From the cell containing the given text, extract its center point as [X, Y] coordinate. 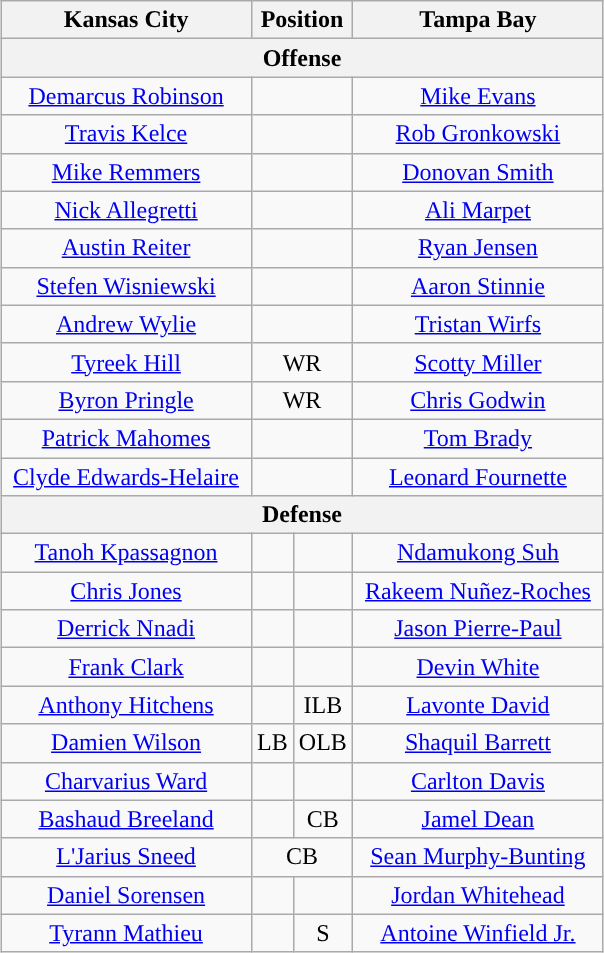
Ryan Jensen [478, 248]
Aaron Stinnie [478, 286]
Daniel Sorensen [126, 895]
Mike Remmers [126, 172]
Anthony Hitchens [126, 705]
Scotty Miller [478, 362]
Travis Kelce [126, 134]
Mike Evans [478, 96]
Chris Godwin [478, 400]
S [322, 933]
Ali Marpet [478, 210]
Patrick Mahomes [126, 438]
Offense [302, 58]
Tyrann Mathieu [126, 933]
Chris Jones [126, 591]
Stefen Wisniewski [126, 286]
Defense [302, 515]
Frank Clark [126, 667]
Donovan Smith [478, 172]
Tampa Bay [478, 20]
Jordan Whitehead [478, 895]
Demarcus Robinson [126, 96]
Tom Brady [478, 438]
Nick Allegretti [126, 210]
Devin White [478, 667]
ILB [322, 705]
Antoine Winfield Jr. [478, 933]
Tyreek Hill [126, 362]
Shaquil Barrett [478, 743]
Charvarius Ward [126, 781]
LB [273, 743]
Damien Wilson [126, 743]
Clyde Edwards-Helaire [126, 477]
Sean Murphy-Bunting [478, 857]
Byron Pringle [126, 400]
Rob Gronkowski [478, 134]
Lavonte David [478, 705]
Carlton Davis [478, 781]
Andrew Wylie [126, 324]
Leonard Fournette [478, 477]
OLB [322, 743]
Derrick Nnadi [126, 629]
Position [302, 20]
Rakeem Nuñez-Roches [478, 591]
Ndamukong Suh [478, 553]
Tanoh Kpassagnon [126, 553]
Tristan Wirfs [478, 324]
Bashaud Breeland [126, 819]
Jamel Dean [478, 819]
Austin Reiter [126, 248]
Jason Pierre-Paul [478, 629]
Kansas City [126, 20]
L'Jarius Sneed [126, 857]
